Pinpoint the cell where the given text exists, returning its [x, y] midpoint coordinate. 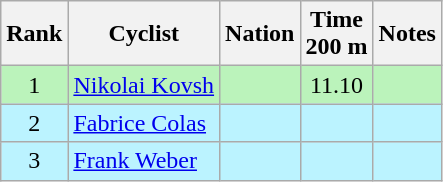
Time200 m [336, 34]
11.10 [336, 85]
3 [34, 161]
1 [34, 85]
Cyclist [144, 34]
Fabrice Colas [144, 123]
Nikolai Kovsh [144, 85]
Notes [407, 34]
Frank Weber [144, 161]
2 [34, 123]
Rank [34, 34]
Nation [260, 34]
